Output the (X, Y) coordinate of the center of the cell containing the given text.  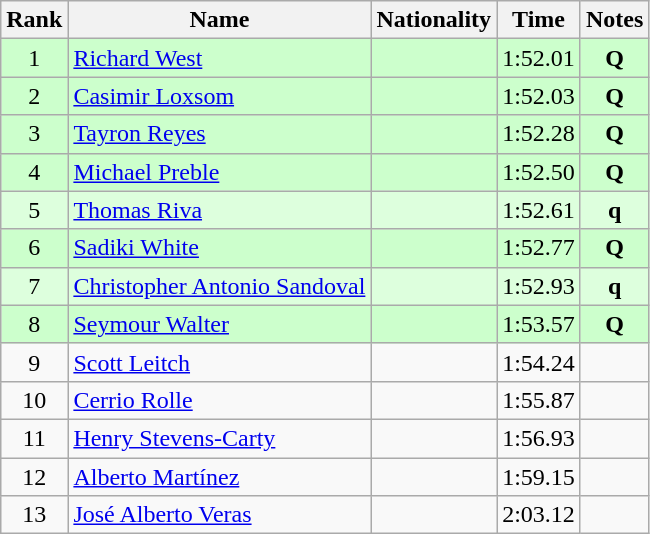
12 (34, 477)
1:56.93 (539, 438)
8 (34, 324)
Michael Preble (220, 172)
1:52.50 (539, 172)
Casimir Loxsom (220, 96)
1:52.61 (539, 210)
11 (34, 438)
1:52.93 (539, 286)
1:54.24 (539, 362)
Cerrio Rolle (220, 400)
7 (34, 286)
2 (34, 96)
3 (34, 134)
13 (34, 515)
Time (539, 20)
1:55.87 (539, 400)
Nationality (434, 20)
Tayron Reyes (220, 134)
1:52.01 (539, 58)
6 (34, 248)
1 (34, 58)
1:52.77 (539, 248)
10 (34, 400)
José Alberto Veras (220, 515)
Notes (614, 20)
5 (34, 210)
1:52.28 (539, 134)
Scott Leitch (220, 362)
Rank (34, 20)
Name (220, 20)
9 (34, 362)
Sadiki White (220, 248)
Richard West (220, 58)
Alberto Martínez (220, 477)
2:03.12 (539, 515)
1:59.15 (539, 477)
4 (34, 172)
Christopher Antonio Sandoval (220, 286)
Thomas Riva (220, 210)
Henry Stevens-Carty (220, 438)
1:53.57 (539, 324)
1:52.03 (539, 96)
Seymour Walter (220, 324)
